Scan for the cell matching the given text and deliver its [x, y] coordinate at center. 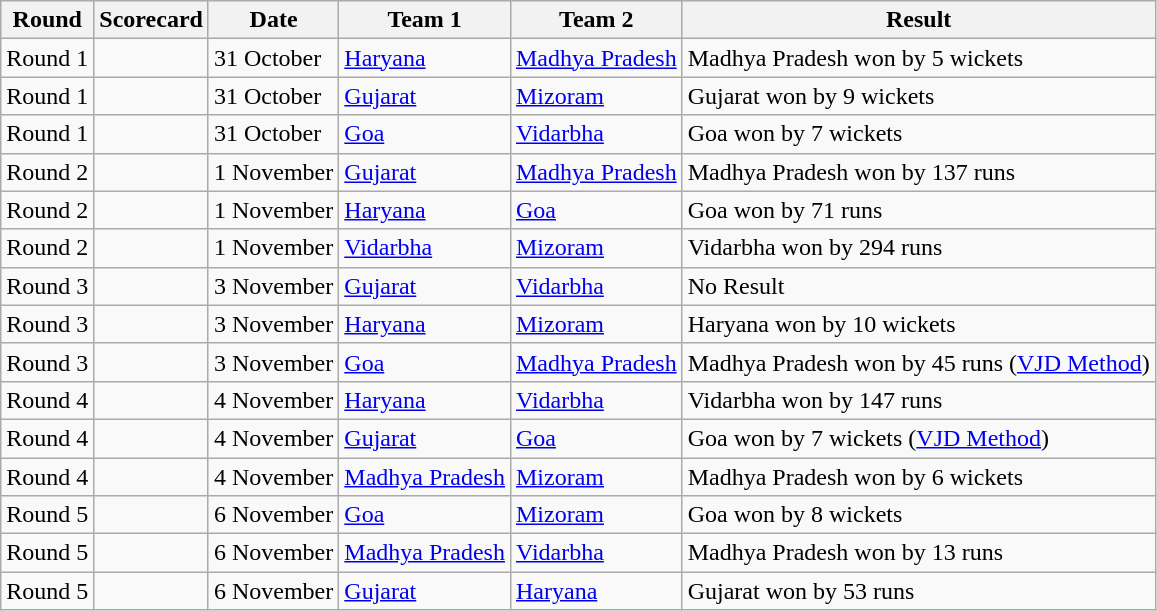
Round [48, 20]
Vidarbha won by 294 runs [918, 248]
Goa won by 7 wickets [918, 134]
Gujarat won by 53 runs [918, 591]
Result [918, 20]
No Result [918, 286]
Vidarbha won by 147 runs [918, 400]
Madhya Pradesh won by 5 wickets [918, 58]
Madhya Pradesh won by 13 runs [918, 553]
Haryana won by 10 wickets [918, 324]
Goa won by 71 runs [918, 210]
Scorecard [152, 20]
Madhya Pradesh won by 6 wickets [918, 477]
Goa won by 8 wickets [918, 515]
Team 2 [596, 20]
Gujarat won by 9 wickets [918, 96]
Goa won by 7 wickets (VJD Method) [918, 438]
Team 1 [425, 20]
Date [273, 20]
Madhya Pradesh won by 137 runs [918, 172]
Madhya Pradesh won by 45 runs (VJD Method) [918, 362]
